Provide the [X, Y] coordinate of the cell's center where the given text is located.  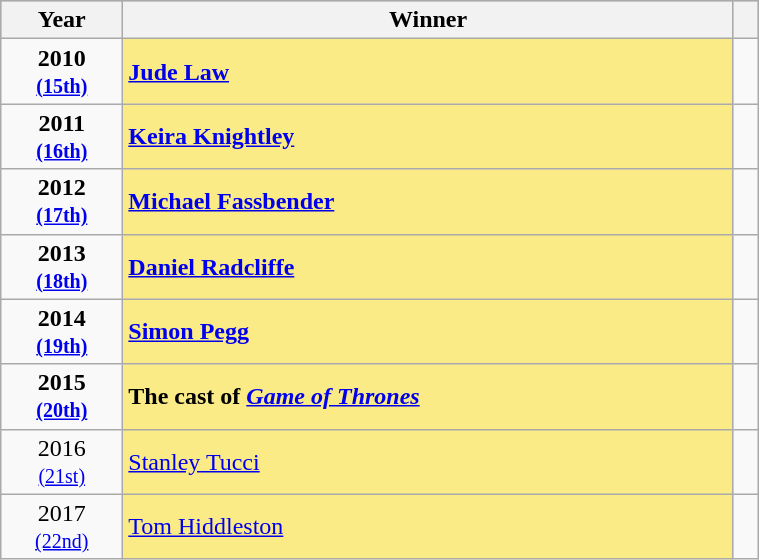
Daniel Radcliffe [428, 266]
Simon Pegg [428, 332]
Winner [428, 20]
2010 (15th) [62, 72]
2013 (18th) [62, 266]
The cast of Game of Thrones [428, 396]
2012 (17th) [62, 202]
2016 (21st) [62, 462]
2011 (16th) [62, 136]
2014 (19th) [62, 332]
2015 (20th) [62, 396]
Michael Fassbender [428, 202]
Tom Hiddleston [428, 526]
2017 (22nd) [62, 526]
Stanley Tucci [428, 462]
Jude Law [428, 72]
Year [62, 20]
Keira Knightley [428, 136]
